Capture the cell that displays the provided text and extract its (x, y) central coordinate. 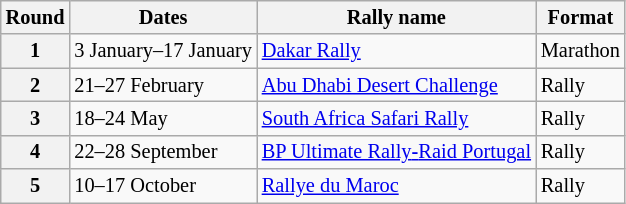
21–27 February (162, 85)
BP Ultimate Rally-Raid Portugal (396, 152)
Format (580, 17)
18–24 May (162, 118)
4 (36, 152)
3 (36, 118)
22–28 September (162, 152)
5 (36, 186)
Dates (162, 17)
Round (36, 17)
Marathon (580, 51)
South Africa Safari Rally (396, 118)
3 January–17 January (162, 51)
2 (36, 85)
1 (36, 51)
Rallye du Maroc (396, 186)
Abu Dhabi Desert Challenge (396, 85)
Dakar Rally (396, 51)
Rally name (396, 17)
10–17 October (162, 186)
